Identify which cell holds the provided text, then report its (X, Y) central coordinate. 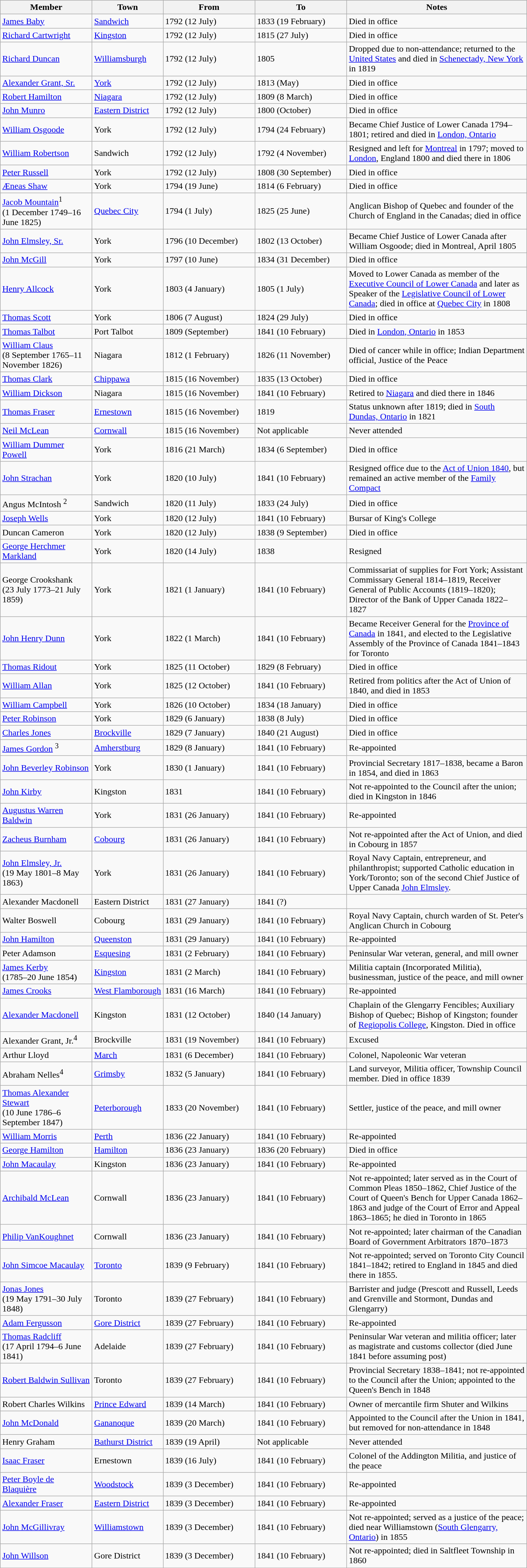
1839 (14 March) (209, 1404)
Provincial Secretary 1817–1838, became a Baron in 1854, and died in 1863 (437, 768)
1820 (10 July) (209, 478)
1794 (19 June) (209, 186)
Royal Navy Captain, church warden of St. Peter's Anglican Church in Cobourg (437, 921)
1838 (8 July) (301, 719)
Dropped due to non-attendance; returned to the United States and died in Schenectady, New York in 1819 (437, 59)
John Macaulay (46, 1164)
John Strachan (46, 478)
Colonel, Napoleonic War veteran (437, 1055)
March (128, 1055)
Richard Cartwright (46, 35)
Grimsby (128, 1074)
1831 (209, 792)
Not re-appointed after the Act of Union, and died in Cobourg in 1857 (437, 839)
1819 (301, 411)
1794 (24 February) (301, 130)
Retired from politics after the Act of Union of 1840, and died in 1853 (437, 686)
1825 (11 October) (209, 667)
John Munro (46, 111)
1841 (?) (301, 902)
Militia captain (Incorporated Militia), businessman, justice of the peace, and mill owner (437, 972)
1813 (May) (301, 83)
Walter Boswell (46, 921)
1836 (20 February) (301, 1150)
1814 (6 February) (301, 186)
Port Talbot (128, 331)
Not re-appointed; died in Saltfleet Township in 1860 (437, 1556)
Woodstock (128, 1484)
Peter Russell (46, 172)
Adam Fergusson (46, 1322)
West Flamborough (128, 991)
1831 (6 December) (209, 1055)
Retired to Niagara and died there in 1846 (437, 393)
From (209, 7)
Æneas Shaw (46, 186)
John Hamilton (46, 939)
George Hamilton (46, 1150)
1829 (7 January) (209, 733)
Henry Allcock (46, 288)
1831 (16 March) (209, 991)
Not re-appointed to the Council after the union; died in Kingston in 1846 (437, 792)
1839 (20 March) (209, 1423)
James Kerby(1785–20 June 1854) (46, 972)
1830 (1 January) (209, 768)
1796 (10 December) (209, 241)
Archibald McLean (46, 1198)
1829 (8 February) (301, 667)
1831 (12 October) (209, 1015)
Williamstown (128, 1527)
Philip VanKoughnet (46, 1236)
Resigned and left for Montreal in 1797; moved to London, England 1800 and died there in 1806 (437, 153)
John Henry Dunn (46, 638)
Neil McLean (46, 431)
John Beverley Robinson (46, 768)
Augustus Warren Baldwin (46, 815)
1792 (4 November) (301, 153)
John Kirby (46, 792)
1821 (1 January) (209, 590)
Queenston (128, 939)
Zacheus Burnham (46, 839)
1834 (31 December) (301, 260)
Thomas Fraser (46, 411)
Hamilton (128, 1150)
Peter Adamson (46, 953)
1833 (19 February) (301, 21)
Peter Boyle de Blaquière (46, 1484)
1835 (13 October) (301, 379)
William Robertson (46, 153)
1800 (October) (301, 111)
Anglican Bishop of Quebec and founder of the Church of England in the Canadas; died in office (437, 211)
Quebec City (128, 211)
Land surveyor, Militia officer, Township Council member. Died in office 1839 (437, 1074)
1802 (13 October) (301, 241)
James Baby (46, 21)
1833 (20 November) (209, 1107)
Alexander Grant, Sr. (46, 83)
1831 (2 February) (209, 953)
Richard Duncan (46, 59)
Died of cancer while in office; Indian Department official, Justice of the Peace (437, 355)
1815 (27 July) (301, 35)
Thomas Radcliff(17 April 1794–6 June 1841) (46, 1346)
Resigned (437, 551)
Barrister and judge (Prescott and Russell, Leeds and Grenville and Stormont, Dundas and Glengarry) (437, 1299)
1805 (1 July) (301, 288)
Not re-appointed; served on Toronto City Council 1841–1842; retired to England in 1845 and died there in 1855. (437, 1265)
1803 (4 January) (209, 288)
1834 (6 September) (301, 449)
Bathurst District (128, 1442)
Settler, justice of the peace, and mill owner (437, 1107)
Prince Edward (128, 1404)
1826 (10 October) (209, 705)
Duncan Cameron (46, 532)
Died in London, Ontario in 1853 (437, 331)
Peter Robinson (46, 719)
1820 (11 July) (209, 504)
Peninsular War veteran and militia officer; later as magistrate and customs collector (died June 1841 before assuming post) (437, 1346)
1840 (14 January) (301, 1015)
Peninsular War veteran, general, and mill owner (437, 953)
1797 (10 June) (209, 260)
George Herchmer Markland (46, 551)
Notes (437, 7)
Thomas Clark (46, 379)
1839 (19 April) (209, 1442)
1794 (1 July) (209, 211)
1806 (7 August) (209, 317)
Robert Charles Wilkins (46, 1404)
1805 (301, 59)
Thomas Scott (46, 317)
1839 (9 February) (209, 1265)
Esquesing (128, 953)
1839 (16 July) (209, 1461)
Chippawa (128, 379)
Adelaide (128, 1346)
James Gordon 3 (46, 748)
Isaac Fraser (46, 1461)
Became Receiver General for the Province of Canada in 1841, and elected to the Legislative Assembly of the Province of Canada 1841–1843 for Toronto (437, 638)
1822 (1 March) (209, 638)
Chaplain of the Glengarry Fencibles; Auxiliary Bishop of Quebec; Bishop of Kingston; founder of Regiopolis College, Kingston. Died in office (437, 1015)
1816 (21 March) (209, 449)
William Dummer Powell (46, 449)
1808 (30 September) (301, 172)
Appointed to the Council after the Union in 1841, but removed for non-attendance in 1848 (437, 1423)
Joseph Wells (46, 518)
Gananoque (128, 1423)
George Crookshank(23 July 1773–21 July 1859) (46, 590)
To (301, 7)
William Osgoode (46, 130)
Alexander Fraser (46, 1503)
Excused (437, 1040)
Robert Hamilton (46, 97)
Became Chief Justice of Lower Canada after William Osgoode; died in Montreal, April 1805 (437, 241)
Thomas Alexander Stewart(10 June 1786–6 September 1847) (46, 1107)
1832 (5 January) (209, 1074)
1809 (September) (209, 331)
Williamsburgh (128, 59)
1809 (8 March) (301, 97)
Bursar of King's College (437, 518)
James Crooks (46, 991)
Owner of mercantile firm Shuter and Wilkins (437, 1404)
Henry Graham (46, 1442)
Amherstburg (128, 748)
1829 (6 January) (209, 719)
Colonel of the Addington Militia, and justice of the peace (437, 1461)
John Elmsley, Jr.(19 May 1801–8 May 1863) (46, 873)
Angus McIntosh 2 (46, 504)
John McDonald (46, 1423)
1829 (8 January) (209, 748)
Member (46, 7)
Not re-appointed; served as a justice of the peace; died near Williamstown (South Glengarry, Ontario) in 1855 (437, 1527)
Alexander Grant, Jr.4 (46, 1040)
1840 (21 August) (301, 733)
1831 (2 March) (209, 972)
Status unknown after 1819; died in South Dundas, Ontario in 1821 (437, 411)
John McGillivray (46, 1527)
Charles Jones (46, 733)
Resigned office due to the Act of Union 1840, but remained an active member of the Family Compact (437, 478)
Not re-appointed; later chairman of the Canadian Board of Government Arbitrators 1870–1873 (437, 1236)
1825 (25 June) (301, 211)
1831 (27 January) (209, 902)
1826 (11 November) (301, 355)
Thomas Talbot (46, 331)
Town (128, 7)
John McGill (46, 260)
1834 (18 January) (301, 705)
Perth (128, 1136)
Robert Baldwin Sullivan (46, 1380)
Provincial Secretary 1838–1841; not re-appointed to the Council after the Union; appointed to the Queen's Bench in 1848 (437, 1380)
Abraham Nelles4 (46, 1074)
William Allan (46, 686)
1825 (12 October) (209, 686)
1838 (9 September) (301, 532)
1812 (1 February) (209, 355)
Arthur Lloyd (46, 1055)
Thomas Ridout (46, 667)
Jonas Jones(19 May 1791–30 July 1848) (46, 1299)
1831 (19 November) (209, 1040)
John Simcoe Macaulay (46, 1265)
1820 (14 July) (209, 551)
William Dickson (46, 393)
John Willson (46, 1556)
1833 (24 July) (301, 504)
William Campbell (46, 705)
1838 (301, 551)
Became Chief Justice of Lower Canada 1794–1801; retired and died in London, Ontario (437, 130)
Peterborough (128, 1107)
1824 (29 July) (301, 317)
William Claus(8 September 1765–11 November 1826) (46, 355)
John Elmsley, Sr. (46, 241)
1836 (22 January) (209, 1136)
Jacob Mountain1(1 December 1749–16 June 1825) (46, 211)
William Morris (46, 1136)
